Search for the cell housing the specified text and yield its [X, Y] center coordinate. 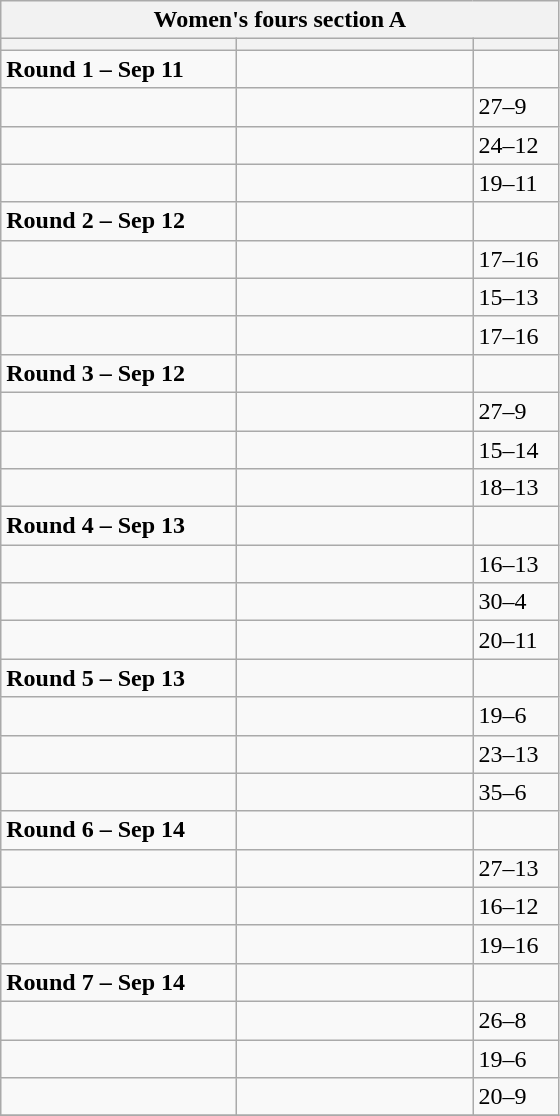
18–13 [516, 488]
27–13 [516, 868]
15–14 [516, 449]
Round 2 – Sep 12 [119, 221]
23–13 [516, 754]
35–6 [516, 792]
15–13 [516, 297]
Round 3 – Sep 12 [119, 373]
Round 5 – Sep 13 [119, 678]
20–9 [516, 1097]
Round 4 – Sep 13 [119, 526]
16–13 [516, 564]
Round 6 – Sep 14 [119, 830]
19–11 [516, 183]
19–16 [516, 944]
30–4 [516, 602]
26–8 [516, 1020]
Round 1 – Sep 11 [119, 69]
Women's fours section A [280, 20]
24–12 [516, 145]
20–11 [516, 640]
Round 7 – Sep 14 [119, 982]
16–12 [516, 906]
